Locate the cell with the specified text and output its (x, y) center coordinate. 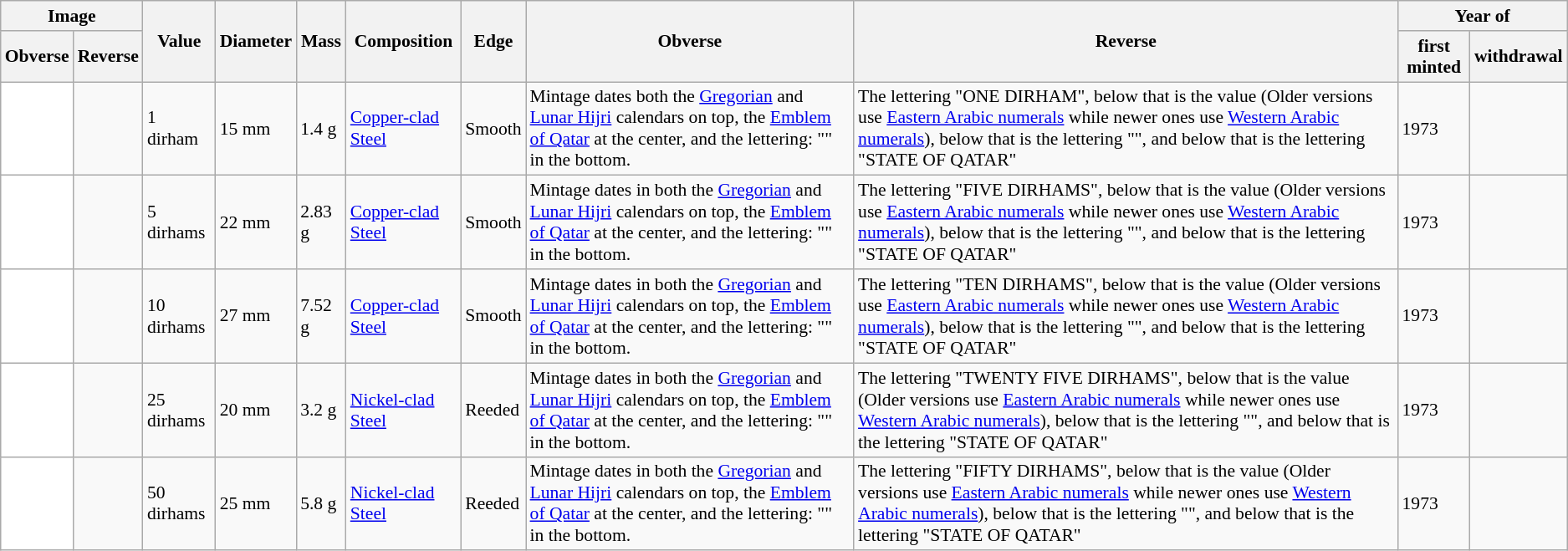
Edge (493, 42)
1 dirham (179, 129)
2.83 g (321, 222)
withdrawal (1519, 57)
25 dirhams (179, 410)
Mass (321, 42)
Composition (403, 42)
5 dirhams (179, 222)
5.8 g (321, 503)
7.52 g (321, 316)
10 dirhams (179, 316)
Year of (1483, 16)
20 mm (256, 410)
first minted (1434, 57)
3.2 g (321, 410)
Image (72, 16)
50 dirhams (179, 503)
15 mm (256, 129)
25 mm (256, 503)
22 mm (256, 222)
Diameter (256, 42)
Mintage dates both the Gregorian and Lunar Hijri calendars on top, the Emblem of Qatar at the center, and the lettering: "" in the bottom. (691, 129)
27 mm (256, 316)
1.4 g (321, 129)
Value (179, 42)
